Pinpoint the cell where the given text exists, returning its (x, y) midpoint coordinate. 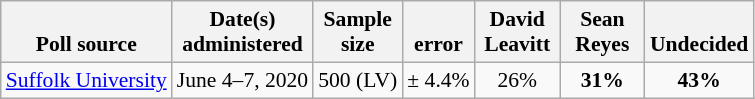
31% (602, 80)
26% (518, 80)
Poll source (86, 32)
43% (699, 80)
500 (LV) (358, 80)
Undecided (699, 32)
Suffolk University (86, 80)
Date(s)administered (242, 32)
SeanReyes (602, 32)
Samplesize (358, 32)
June 4–7, 2020 (242, 80)
± 4.4% (438, 80)
DavidLeavitt (518, 32)
error (438, 32)
